Provide the [x, y] coordinate of the cell's center where the given text is located.  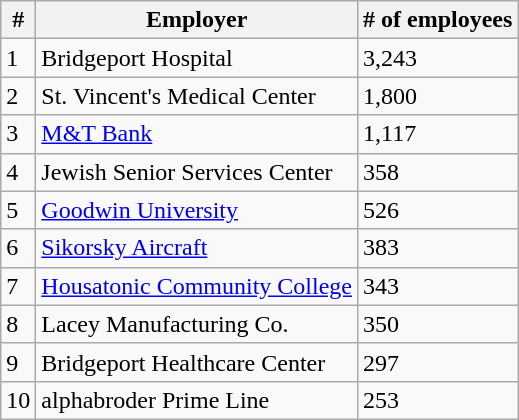
2 [18, 96]
253 [438, 400]
10 [18, 400]
alphabroder Prime Line [197, 400]
Bridgeport Healthcare Center [197, 362]
350 [438, 324]
# of employees [438, 20]
383 [438, 248]
Goodwin University [197, 210]
Bridgeport Hospital [197, 58]
5 [18, 210]
9 [18, 362]
297 [438, 362]
343 [438, 286]
M&T Bank [197, 134]
3 [18, 134]
8 [18, 324]
7 [18, 286]
St. Vincent's Medical Center [197, 96]
Housatonic Community College [197, 286]
1,117 [438, 134]
6 [18, 248]
Sikorsky Aircraft [197, 248]
Employer [197, 20]
1,800 [438, 96]
3,243 [438, 58]
# [18, 20]
526 [438, 210]
1 [18, 58]
4 [18, 172]
Jewish Senior Services Center [197, 172]
358 [438, 172]
Lacey Manufacturing Co. [197, 324]
